Find where the given text appears and provide that cell's center as [x, y] coordinate. 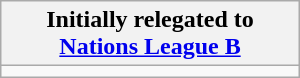
Initially relegated toNations League B [150, 34]
